Search for the cell housing the specified text and yield its [X, Y] center coordinate. 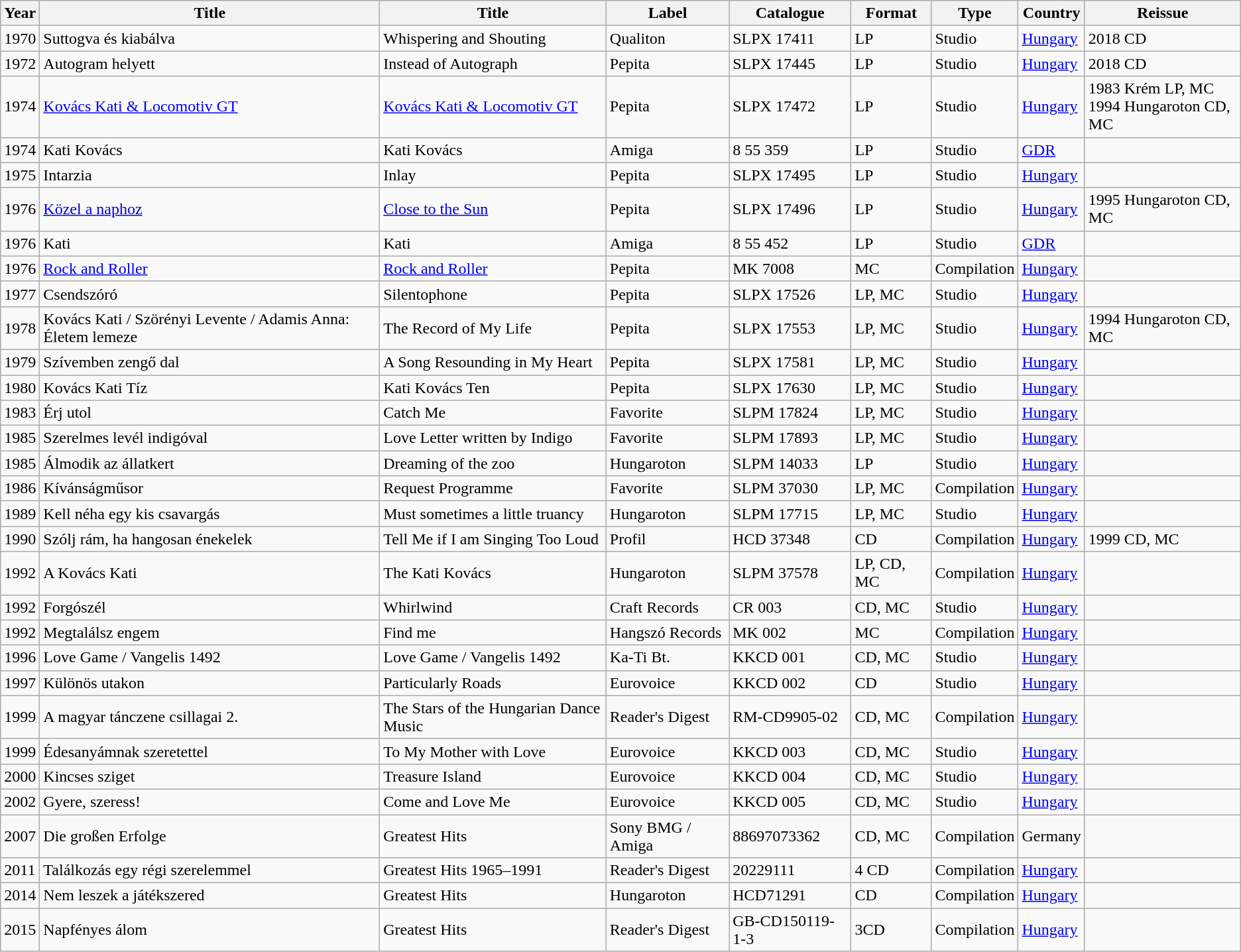
A Song Resounding in My Heart [493, 362]
Sony BMG / Amiga [667, 835]
To My Mother with Love [493, 751]
SLPX 17445 [790, 64]
Year [20, 13]
Napfényes álom [209, 929]
SLPX 17472 [790, 107]
1995 Hungaroton CD, MC [1163, 209]
3CD [891, 929]
Kovács Kati / Szörényi Levente / Adamis Anna: Életem lemeze [209, 327]
Különös utakon [209, 683]
Találkozás egy régi szerelemmel [209, 870]
Szerelmes levél indigóval [209, 438]
A Kovács Kati [209, 573]
1990 [20, 539]
Tell Me if I am Singing Too Loud [493, 539]
KKCD 004 [790, 776]
Inlay [493, 175]
1999 CD, MC [1163, 539]
KKCD 002 [790, 683]
KKCD 001 [790, 658]
1983 [20, 413]
2007 [20, 835]
The Record of My Life [493, 327]
CR 003 [790, 607]
SLPX 17581 [790, 362]
Must sometimes a little truancy [493, 514]
Silentophone [493, 294]
Kincses sziget [209, 776]
Close to the Sun [493, 209]
HCD 37348 [790, 539]
SLPX 17495 [790, 175]
Édesanyámnak szeretettel [209, 751]
GB-CD150119-1-3 [790, 929]
Love Letter written by Indigo [493, 438]
Közel a naphoz [209, 209]
Csendszóró [209, 294]
1996 [20, 658]
Find me [493, 632]
SLPX 17526 [790, 294]
Gyere, szeress! [209, 802]
Reissue [1163, 13]
Suttogva és kiabálva [209, 38]
1989 [20, 514]
Qualiton [667, 38]
1979 [20, 362]
Érj utol [209, 413]
Intarzia [209, 175]
SLPM 17893 [790, 438]
Kívánságműsor [209, 489]
A magyar tánczene csillagai 2. [209, 717]
Format [891, 13]
SLPM 37578 [790, 573]
Profil [667, 539]
Ka-Ti Bt. [667, 658]
Hangszó Records [667, 632]
2014 [20, 896]
Megtalálsz engem [209, 632]
SLPX 17553 [790, 327]
RM-CD9905-02 [790, 717]
Come and Love Me [493, 802]
8 55 452 [790, 243]
Kell néha egy kis csavargás [209, 514]
2002 [20, 802]
Dreaming of the zoo [493, 463]
1983 Krém LP, MC1994 Hungaroton CD, MC [1163, 107]
KKCD 003 [790, 751]
8 55 359 [790, 150]
MK 002 [790, 632]
Autogram helyett [209, 64]
Álmodik az állatkert [209, 463]
Nem leszek a játékszered [209, 896]
2015 [20, 929]
1997 [20, 683]
1970 [20, 38]
Label [667, 13]
LP, CD, MC [891, 573]
Whispering and Shouting [493, 38]
SLPM 17824 [790, 413]
4 CD [891, 870]
KKCD 005 [790, 802]
1977 [20, 294]
SLPM 17715 [790, 514]
SLPX 17496 [790, 209]
Treasure Island [493, 776]
Request Programme [493, 489]
1986 [20, 489]
Szólj rám, ha hangosan énekelek [209, 539]
1972 [20, 64]
Kovács Kati Tíz [209, 388]
Germany [1051, 835]
The Stars of the Hungarian Dance Music [493, 717]
Whirlwind [493, 607]
Forgószél [209, 607]
1978 [20, 327]
Type [975, 13]
SLPX 17630 [790, 388]
Catch Me [493, 413]
Greatest Hits 1965–1991 [493, 870]
SLPX 17411 [790, 38]
The Kati Kovács [493, 573]
1980 [20, 388]
1975 [20, 175]
1994 Hungaroton CD, MC [1163, 327]
20229111 [790, 870]
Particularly Roads [493, 683]
Instead of Autograph [493, 64]
HCD71291 [790, 896]
Szívemben zengő dal [209, 362]
Die großen Erfolge [209, 835]
SLPM 37030 [790, 489]
2011 [20, 870]
88697073362 [790, 835]
Country [1051, 13]
MK 7008 [790, 268]
SLPM 14033 [790, 463]
2000 [20, 776]
Kati Kovács Ten [493, 388]
Craft Records [667, 607]
Catalogue [790, 13]
